From the cell containing the given text, extract its center point as [X, Y] coordinate. 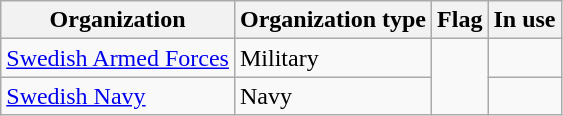
Swedish Navy [118, 96]
Flag [460, 20]
In use [524, 20]
Swedish Armed Forces [118, 58]
Organization [118, 20]
Navy [332, 96]
Organization type [332, 20]
Military [332, 58]
